Pinpoint the cell where the given text exists, returning its [x, y] midpoint coordinate. 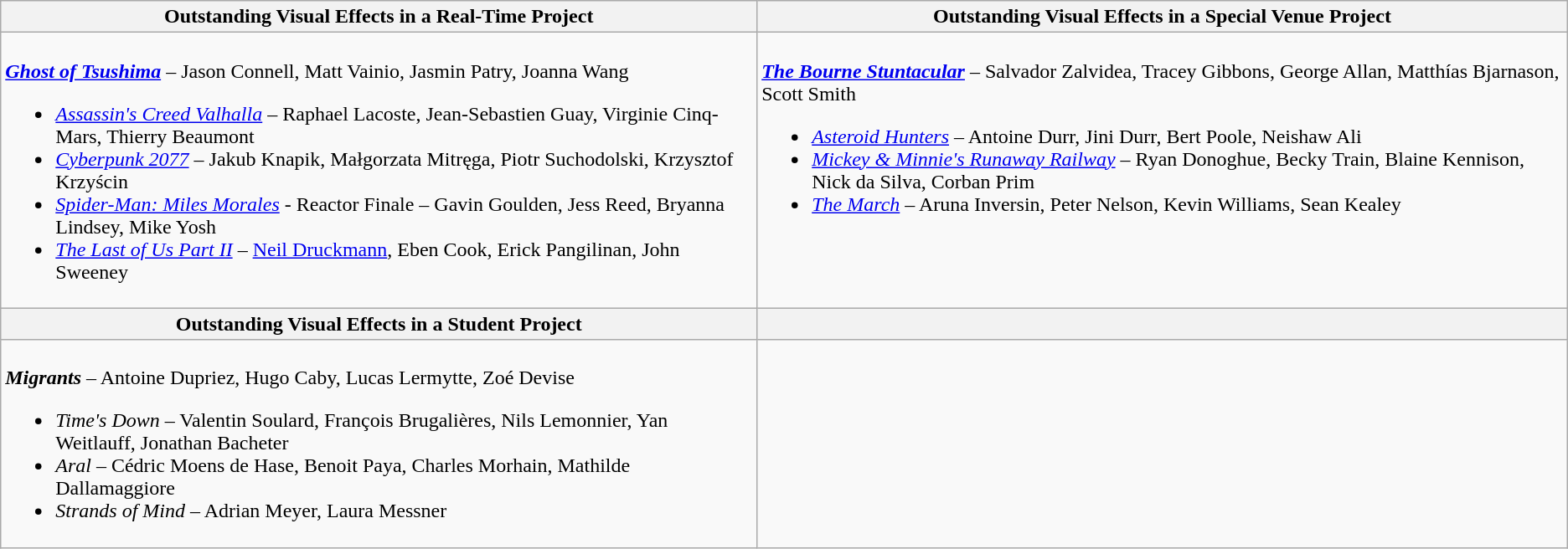
Outstanding Visual Effects in a Special Venue Project [1163, 17]
Outstanding Visual Effects in a Real-Time Project [379, 17]
Outstanding Visual Effects in a Student Project [379, 324]
